Search for the cell housing the specified text and yield its (X, Y) center coordinate. 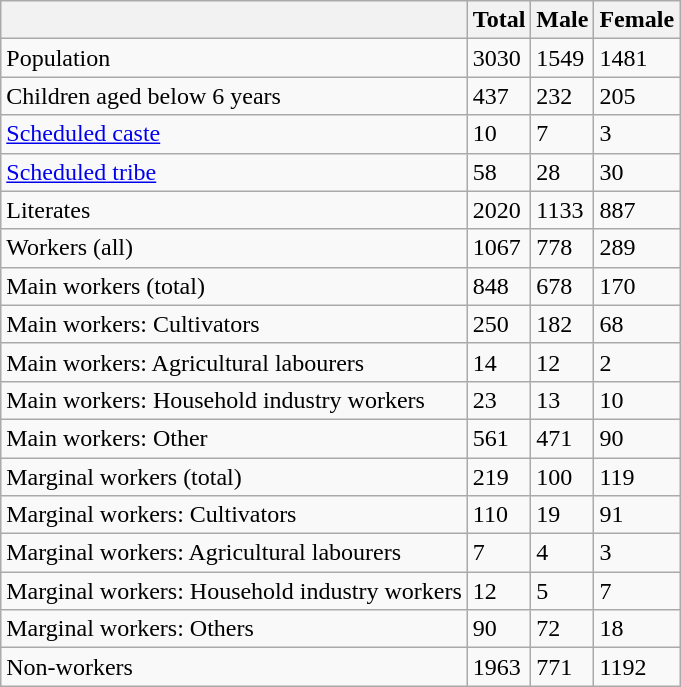
1192 (637, 667)
18 (637, 629)
72 (562, 629)
Marginal workers: Cultivators (234, 515)
Population (234, 58)
Female (637, 20)
4 (562, 553)
30 (637, 172)
Marginal workers: Agricultural labourers (234, 553)
3030 (499, 58)
Main workers: Agricultural labourers (234, 362)
232 (562, 96)
68 (637, 324)
437 (499, 96)
Non-workers (234, 667)
Children aged below 6 years (234, 96)
250 (499, 324)
1133 (562, 210)
561 (499, 438)
100 (562, 477)
182 (562, 324)
1067 (499, 248)
Workers (all) (234, 248)
1549 (562, 58)
Main workers: Cultivators (234, 324)
471 (562, 438)
205 (637, 96)
778 (562, 248)
1963 (499, 667)
887 (637, 210)
Total (499, 20)
Male (562, 20)
Literates (234, 210)
Marginal workers: Household industry workers (234, 591)
119 (637, 477)
5 (562, 591)
Main workers: Household industry workers (234, 400)
170 (637, 286)
219 (499, 477)
Scheduled caste (234, 134)
Main workers (total) (234, 286)
289 (637, 248)
19 (562, 515)
Marginal workers (total) (234, 477)
14 (499, 362)
848 (499, 286)
771 (562, 667)
2 (637, 362)
110 (499, 515)
23 (499, 400)
Main workers: Other (234, 438)
Marginal workers: Others (234, 629)
678 (562, 286)
91 (637, 515)
1481 (637, 58)
13 (562, 400)
28 (562, 172)
58 (499, 172)
2020 (499, 210)
Scheduled tribe (234, 172)
